Provide the [X, Y] coordinate of the cell's center where the given text is located.  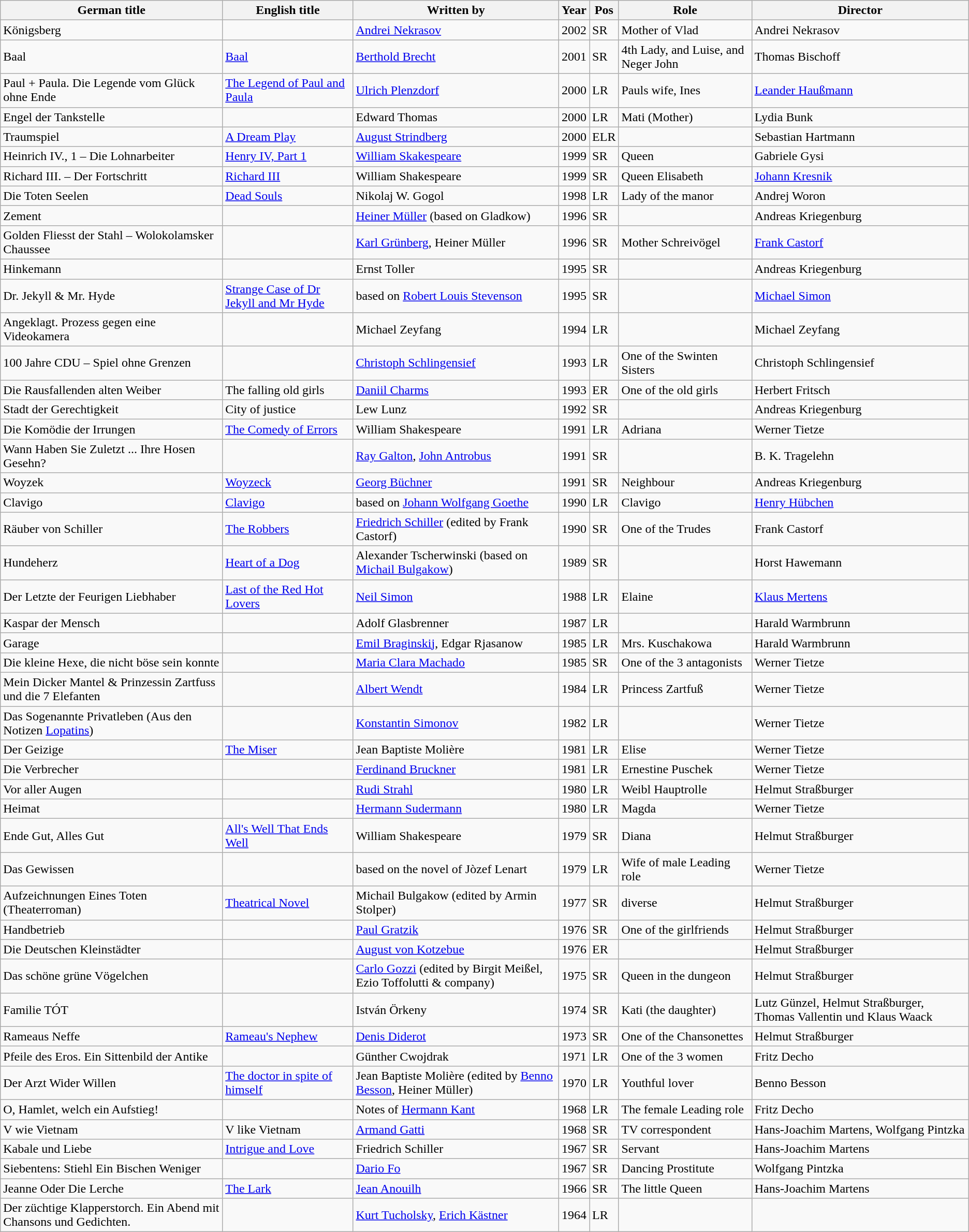
Neighbour [685, 483]
Hinkemann [112, 269]
Michail Bulgakow (edited by Armin Stolper) [456, 903]
Paul + Paula. Die Legende vom Glück ohne Ende [112, 90]
Georg Büchner [456, 483]
Mother of Vlad [685, 30]
Mein Dicker Mantel & Prinzessin Zartfuss und die 7 Elefanten [112, 689]
100 Jahre CDU – Spiel ohne Grenzen [112, 364]
Queen [685, 156]
Denis Diderot [456, 1036]
Die Rausfallenden alten Weiber [112, 390]
Kaspar der Mensch [112, 623]
Dead Souls [288, 196]
Rudi Strahl [456, 789]
Ernst Toller [456, 269]
Die Komödie der Irrungen [112, 429]
Intrigue and Love [288, 1149]
Heinrich IV., 1 – Die Lohnarbeiter [112, 156]
Garage [112, 643]
Paul Gratzik [456, 930]
Traumspiel [112, 137]
English title [288, 10]
based on Johann Wolfgang Goethe [456, 502]
Written by [456, 10]
Familie TÓT [112, 1010]
2002 [574, 30]
Stadt der Gerechtigkeit [112, 410]
Emil Braginskij, Edgar Rjasanow [456, 643]
Die Verbrecher [112, 770]
Jean Anouilh [456, 1188]
Golden Fliesst der Stahl – Wolokolamsker Chaussee [112, 242]
One of the old girls [685, 390]
Der Geizige [112, 750]
City of justice [288, 410]
B. K. Tragelehn [860, 456]
based on the novel of Jòzef Lenart [456, 869]
Das Gewissen [112, 869]
Year [574, 10]
Kabale und Liebe [112, 1149]
The Lark [288, 1188]
1971 [574, 1056]
Das Sogenannte Privatleben (Aus den Notizen Lopatins) [112, 723]
Berthold Brecht [456, 57]
Ernestine Puschek [685, 770]
Jean Baptiste Molière (edited by Benno Besson, Heiner Müller) [456, 1082]
August von Kotzebue [456, 949]
Michael Simon [860, 295]
Zement [112, 215]
One of the Chansonettes [685, 1036]
Princess Zartfuß [685, 689]
1973 [574, 1036]
V wie Vietnam [112, 1129]
Neil Simon [456, 597]
Heiner Müller (based on Gladkow) [456, 215]
Jeanne Oder Die Lerche [112, 1188]
diverse [685, 903]
1992 [574, 410]
Daniil Charms [456, 390]
The female Leading role [685, 1109]
Friedrich Schiller (edited by Frank Castorf) [456, 529]
Alexander Tscherwinski (based on Michail Bulgakow) [456, 562]
Leander Haußmann [860, 90]
Armand Gatti [456, 1129]
Hundeherz [112, 562]
Wife of male Leading role [685, 869]
Queen Elisabeth [685, 176]
Mati (Mother) [685, 117]
Königsberg [112, 30]
1977 [574, 903]
Thomas Bischoff [860, 57]
Mrs. Kuschakowa [685, 643]
German title [112, 10]
Notes of Hermann Kant [456, 1109]
Lutz Günzel, Helmut Straßburger, Thomas Vallentin und Klaus Waack [860, 1010]
ELR [604, 137]
1964 [574, 1215]
One of the Swinten Sisters [685, 364]
Pauls wife, Ines [685, 90]
V like Vietnam [288, 1129]
One of the girlfriends [685, 930]
Klaus Mertens [860, 597]
Role [685, 10]
One of the 3 women [685, 1056]
Elaine [685, 597]
Kurt Tucholsky, Erich Kästner [456, 1215]
Angeklagt. Prozess gegen eine Videokamera [112, 329]
Lew Lunz [456, 410]
Diana [685, 836]
Richard III [288, 176]
Konstantin Simonov [456, 723]
Benno Besson [860, 1082]
Die kleine Hexe, die nicht böse sein konnte [112, 662]
Ferdinand Bruckner [456, 770]
1975 [574, 976]
based on Robert Louis Stevenson [456, 295]
Ray Galton, John Antrobus [456, 456]
O, Hamlet, welch ein Aufstieg! [112, 1109]
Strange Case of Dr Jekyll and Mr Hyde [288, 295]
Günther Cwojdrak [456, 1056]
Die Deutschen Kleinstädter [112, 949]
Wann Haben Sie Zuletzt ... Ihre Hosen Gesehn? [112, 456]
Siebentens: Stiehl Ein Bischen Weniger [112, 1169]
Sebastian Hartmann [860, 137]
A Dream Play [288, 137]
Richard III. – Der Fortschritt [112, 176]
4th Lady, and Luise, and Neger John [685, 57]
Vor aller Augen [112, 789]
One of the 3 antagonists [685, 662]
Der Letzte der Feurigen Liebhaber [112, 597]
The falling old girls [288, 390]
1998 [574, 196]
Horst Hawemann [860, 562]
The Robbers [288, 529]
István Örkeny [456, 1010]
Edward Thomas [456, 117]
Johann Kresnik [860, 176]
Queen in the dungeon [685, 976]
1994 [574, 329]
Karl Grünberg, Heiner Müller [456, 242]
Aufzeichnungen Eines Toten (Theaterroman) [112, 903]
1970 [574, 1082]
1966 [574, 1188]
Maria Clara Machado [456, 662]
Räuber von Schiller [112, 529]
2001 [574, 57]
The Legend of Paul and Paula [288, 90]
Lady of the manor [685, 196]
Wolfgang Pintzka [860, 1169]
Youthful lover [685, 1082]
Hermann Sudermann [456, 809]
1988 [574, 597]
Pfeile des Eros. Ein Sittenbild der Antike [112, 1056]
TV correspondent [685, 1129]
Der Arzt Wider Willen [112, 1082]
Jean Baptiste Molière [456, 750]
Rameaus Neffe [112, 1036]
Ende Gut, Alles Gut [112, 836]
Heimat [112, 809]
Servant [685, 1149]
Der züchtige Klapperstorch. Ein Abend mit Chansons und Gedichten. [112, 1215]
One of the Trudes [685, 529]
1989 [574, 562]
Woyzeck [288, 483]
Mother Schreivögel [685, 242]
Gabriele Gysi [860, 156]
Dancing Prostitute [685, 1169]
1984 [574, 689]
Hans-Joachim Martens, Wolfgang Pintzka [860, 1129]
The Comedy of Errors [288, 429]
Albert Wendt [456, 689]
Friedrich Schiller [456, 1149]
Kati (the daughter) [685, 1010]
Ulrich Plenzdorf [456, 90]
All's Well That Ends Well [288, 836]
1987 [574, 623]
1982 [574, 723]
Handbetrieb [112, 930]
Rameau's Nephew [288, 1036]
Henry IV, Part 1 [288, 156]
Adriana [685, 429]
Herbert Fritsch [860, 390]
Nikolaj W. Gogol [456, 196]
William Skakespeare [456, 156]
Carlo Gozzi (edited by Birgit Meißel, Ezio Toffolutti & company) [456, 976]
Adolf Glasbrenner [456, 623]
Director [860, 10]
Dario Fo [456, 1169]
1974 [574, 1010]
The little Queen [685, 1188]
Die Toten Seelen [112, 196]
Heart of a Dog [288, 562]
The doctor in spite of himself [288, 1082]
Woyzek [112, 483]
Das schöne grüne Vögelchen [112, 976]
Engel der Tankstelle [112, 117]
Last of the Red Hot Lovers [288, 597]
Lydia Bunk [860, 117]
Pos [604, 10]
Weibl Hauptrolle [685, 789]
Elise [685, 750]
August Strindberg [456, 137]
The Miser [288, 750]
Andrej Woron [860, 196]
Henry Hübchen [860, 502]
Dr. Jekyll & Mr. Hyde [112, 295]
Magda [685, 809]
Theatrical Novel [288, 903]
